Detect which cell encompasses the target text, then output its [X, Y] center coordinate. 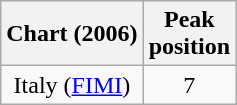
7 [189, 85]
Italy (FIMI) [72, 85]
Peakposition [189, 34]
Chart (2006) [72, 34]
